Identify which cell holds the provided text, then report its [X, Y] central coordinate. 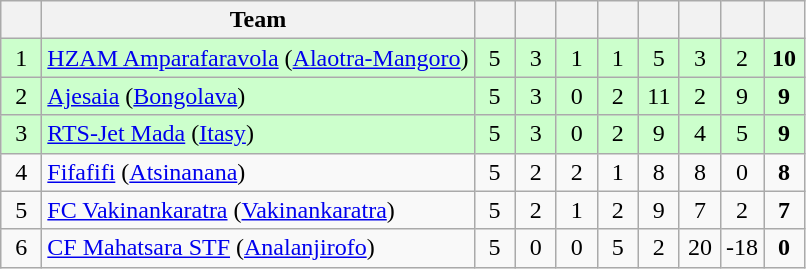
-18 [742, 248]
HZAM Amparafaravola (Alaotra-Mangoro) [258, 58]
CF Mahatsara STF (Analanjirofo) [258, 248]
6 [22, 248]
FC Vakinankaratra (Vakinankaratra) [258, 210]
Team [258, 20]
Ajesaia (Bongolava) [258, 96]
Fifafifi (Atsinanana) [258, 172]
20 [700, 248]
10 [784, 58]
11 [658, 96]
RTS-Jet Mada (Itasy) [258, 134]
